Scan for the cell matching the given text and deliver its [X, Y] coordinate at center. 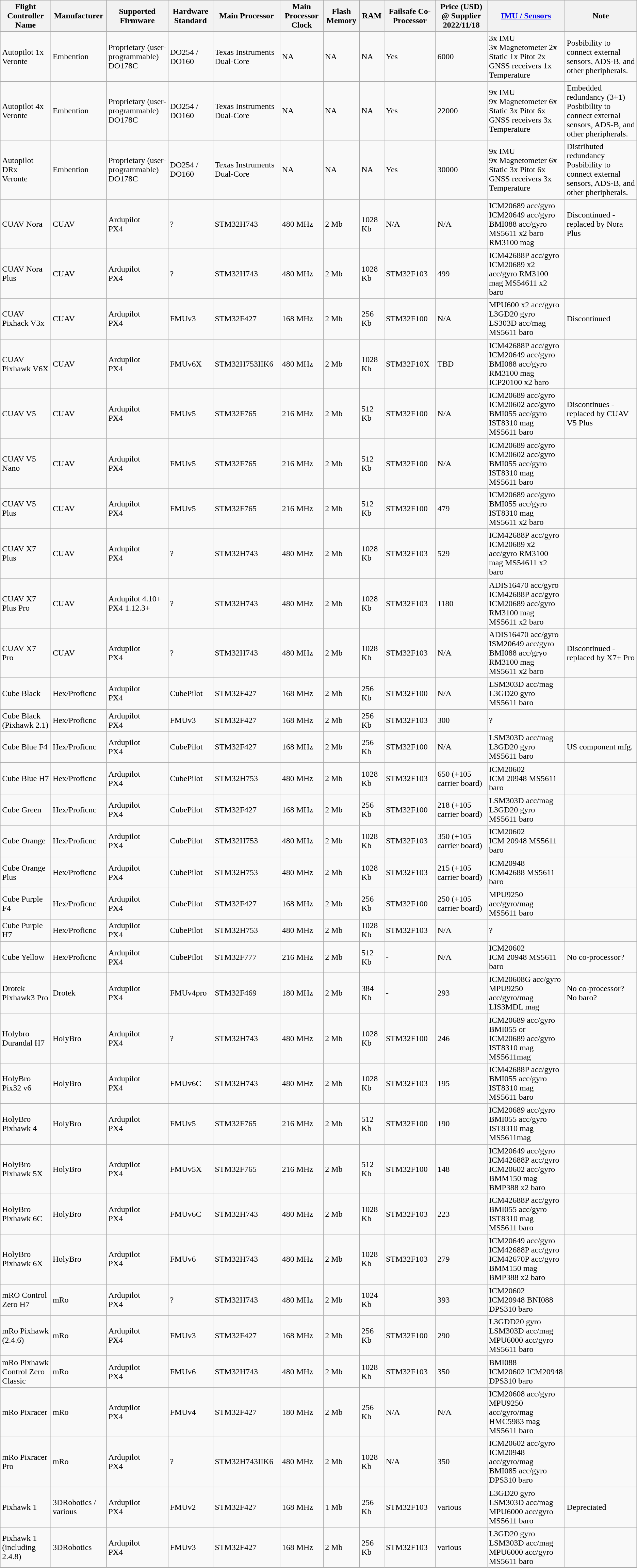
CUAV X7 Plus Pro [26, 603]
mRo Pixracer [26, 1412]
STM32F777 [246, 957]
mRO Control Zero H7 [26, 1300]
1024 Kb [372, 1300]
ICM20689 acc/gyroBMI055 acc/gyro IST8310 mag MS5611mag [526, 1124]
250 (+105 carrier board) [461, 904]
HolyBro Pixhawk 6C [26, 1214]
CUAV X7 Pro [26, 653]
MPU600 x2 acc/gyroL3GD20 gyro LS303D acc/mag MS5611 baro [526, 319]
STM32F10X [410, 364]
350 (+105 carrier board) [461, 841]
CUAV Pixhack V3x [26, 319]
FMUv6X [191, 364]
Pixhawk 1 (including 2.4.8) [26, 1547]
CUAV Nora [26, 224]
Flash Memory [342, 16]
195 [461, 1083]
650 (+105 carrier board) [461, 778]
Ardupilot 4.10+PX4 1.12.3+ [137, 603]
Main Processor Clock [301, 16]
Discontinues - replaced by CUAV V5 Plus [601, 414]
FMUv2 [191, 1507]
FMUv5X [191, 1169]
HolyBro Pixhawk 5X [26, 1169]
HolyBro Pixhawk 6X [26, 1259]
TBD [461, 364]
384 Kb [372, 993]
300 [461, 720]
Hardware Standard [191, 16]
ICM20608 acc/gyroMPU9250 acc/gyro/mag HMC5983 mag MS5611 baro [526, 1412]
FMUv4 [191, 1412]
Cube Purple H7 [26, 931]
Price (USD) @ Supplier 2022/11/18 [461, 16]
CUAV V5 [26, 414]
Cube Purple F4 [26, 904]
215 (+105 carrier board) [461, 872]
499 [461, 274]
Embedded redundancy (3+1)Posbibility to connect external sensors, ADS-B, and other pheripherals. [601, 111]
CUAV X7 Plus [26, 553]
223 [461, 1214]
STM32H743IIK6 [246, 1462]
mRo Pixhawk Control Zero Classic [26, 1372]
3DRobotics / various [79, 1507]
Note [601, 16]
STM32H753IIK6 [246, 364]
279 [461, 1259]
No co-processor? [601, 957]
6000 [461, 56]
1180 [461, 603]
Holybro Durandal H7 [26, 1038]
393 [461, 1300]
CUAV V5 Nano [26, 463]
Autopilot 1x Veronte [26, 56]
529 [461, 553]
Cube Orange [26, 841]
IMU / Sensors [526, 16]
Cube Blue F4 [26, 747]
Cube Green [26, 810]
RAM [372, 16]
BMI088ICM20602 ICM20948 DPS310 baro [526, 1372]
Supported Firmware [137, 16]
CUAV Pixhawk V6X [26, 364]
FMUv4pro [191, 993]
1 Mb [342, 1507]
30000 [461, 169]
ICM20608G acc/gyroMPU9250 acc/gyro/mag LIS3MDL mag [526, 993]
ICM20689 acc/gyroBMI055 acc/gyro IST8310 mag MS5611 x2 baro [526, 508]
Manufacturer [79, 16]
22000 [461, 111]
Discontinued - replaced by Nora Plus [601, 224]
Main Processor [246, 16]
Discontinued - replaced by X7+ Pro [601, 653]
Drotek Pixhawk3 Pro [26, 993]
ICM20602ICM20948 BNI088 DPS310 baro [526, 1300]
148 [461, 1169]
ICM20689 acc/gyroBMI055 or ICM20689 acc/gyro IST8310 mag MS5611mag [526, 1038]
ICM20649 acc/gyroICM42688P acc/gyro ICM20602 acc/gyro BMM150 mag BMP388 x2 baro [526, 1169]
ICM20649 acc/gyroICM42688P acc/gyro ICM42670P acc/gyro BMM150 mag BMP388 x2 baro [526, 1259]
Posbibility to connect external sensors, ADS-B, and other pheripherals. [601, 56]
Distributed redundancyPosbibility to connect external sensors, ADS-B, and other pheripherals. [601, 169]
246 [461, 1038]
Discontinued [601, 319]
US component mfg. [601, 747]
ICM42688P acc/gyroICM20649 acc/gyro BMI088 acc/gyro RM3100 mag ICP20100 x2 baro [526, 364]
mRo Pixhawk (2.4.6) [26, 1336]
MPU9250 acc/gyro/magMS5611 baro [526, 904]
3DRobotics [79, 1547]
ICM20602 acc/gyroICM20948 acc/gyro/mag BMI085 acc/gyro DPS310 baro [526, 1462]
3x IMU3x Magnetometer 2x Static 1x Pitot 2x GNSS receivers 1x Temperature [526, 56]
Autopilot 4x Veronte [26, 111]
Pixhawk 1 [26, 1507]
Cube Yellow [26, 957]
Drotek [79, 993]
ADIS16470 acc/gyroICM42688P acc/gyro ICM20689 acc/gyro RM3100 mag MS5611 x2 baro [526, 603]
No co-processor?No baro? [601, 993]
Cube Orange Plus [26, 872]
Failsafe Co-Processor [410, 16]
STM32F469 [246, 993]
ADIS16470 acc/gyroISM20649 acc/gyro BMI088 acc/gryo RM3100 mag MS5611 x2 baro [526, 653]
Cube Black [26, 694]
HolyBro Pixhawk 4 [26, 1124]
ICM20689 acc/gyroICM20649 acc/gyro BMI088 acc/gyro MS5611 x2 baro RM3100 mag [526, 224]
Flight Controller Name [26, 16]
Autopilot DRxVeronte [26, 169]
Cube Blue H7 [26, 778]
218 (+105 carrier board) [461, 810]
CUAV Nora Plus [26, 274]
Cube Black (Pixhawk 2.1) [26, 720]
HolyBro Pix32 v6 [26, 1083]
mRo Pixracer Pro [26, 1462]
L3GDD20 gyroLSM303D acc/mag MPU6000 acc/gyro MS5611 baro [526, 1336]
190 [461, 1124]
290 [461, 1336]
479 [461, 508]
CUAV V5 Plus [26, 508]
ICM20948ICM42688 MS5611 baro [526, 872]
293 [461, 993]
Depreciated [601, 1507]
